Identify which cell holds the provided text, then report its (X, Y) central coordinate. 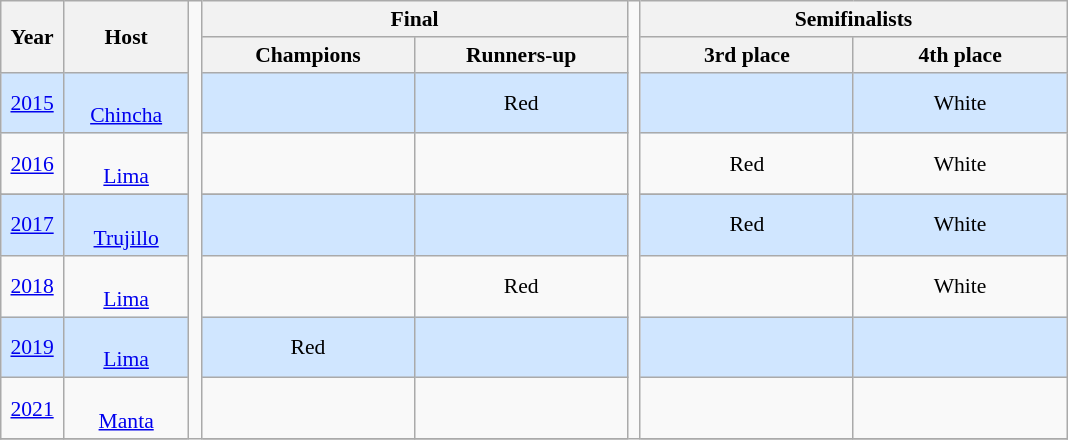
Year (32, 36)
Host (126, 36)
2017 (32, 226)
2021 (32, 408)
Semifinalists (853, 19)
Trujillo (126, 226)
Chincha (126, 102)
Runners-up (522, 55)
2018 (32, 286)
Manta (126, 408)
2016 (32, 164)
4th place (960, 55)
Final (414, 19)
2015 (32, 102)
Champions (308, 55)
3rd place (746, 55)
2019 (32, 348)
